Scan for the cell matching the given text and deliver its [X, Y] coordinate at center. 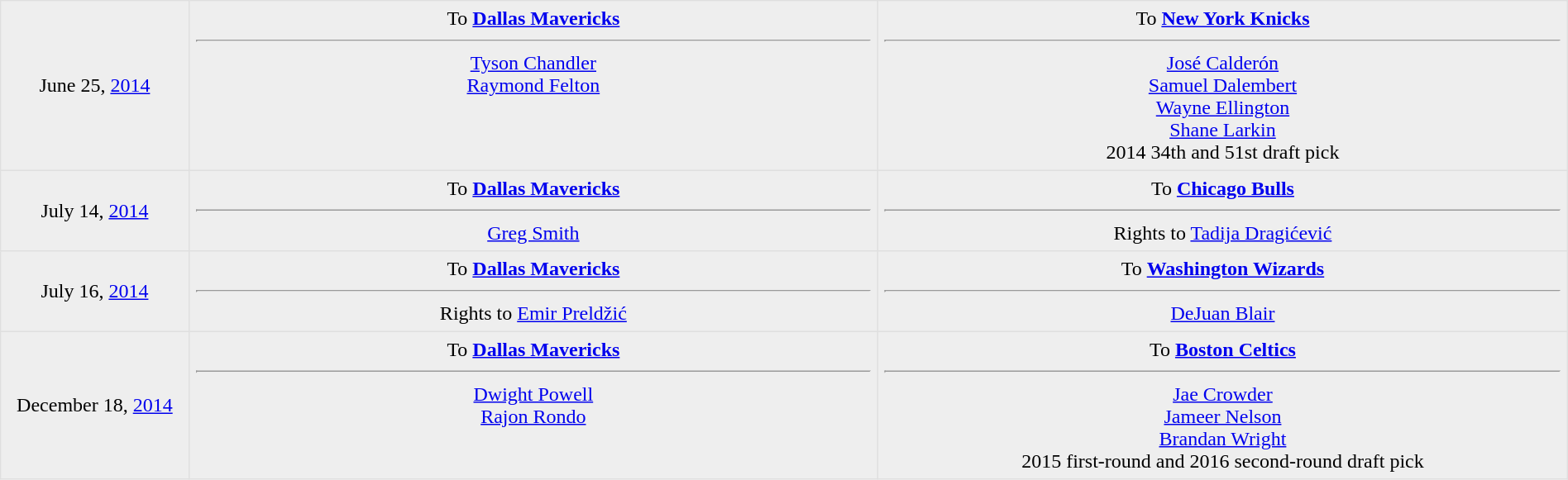
July 16, 2014 [94, 292]
To New York KnicksJosé CalderónSamuel DalembertWayne EllingtonShane Larkin2014 34th and 51st draft pick [1223, 86]
December 18, 2014 [94, 405]
To Dallas MavericksRights to Emir Preldžić [533, 292]
To Dallas MavericksGreg Smith [533, 211]
To Dallas MavericksDwight PowellRajon Rondo [533, 405]
July 14, 2014 [94, 211]
To Boston CelticsJae CrowderJameer NelsonBrandan Wright2015 first-round and 2016 second-round draft pick [1223, 405]
To Chicago BullsRights to Tadija Dragićević [1223, 211]
To Washington WizardsDeJuan Blair [1223, 292]
To Dallas MavericksTyson ChandlerRaymond Felton [533, 86]
June 25, 2014 [94, 86]
